For the text-containing cell, return its midpoint in (x, y) coordinate format. 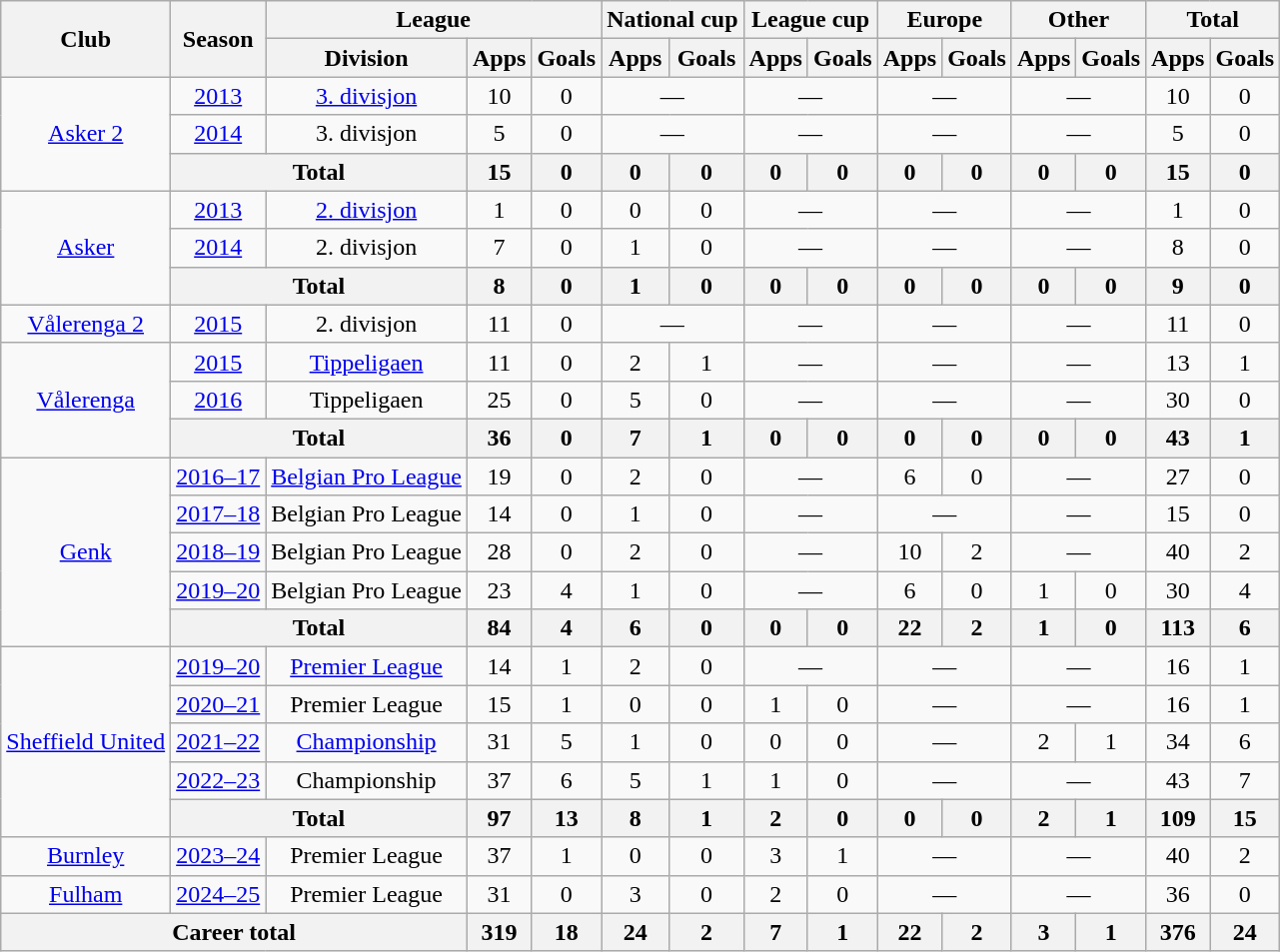
28 (499, 552)
27 (1178, 476)
2016–17 (218, 476)
2021–22 (218, 742)
2023–24 (218, 856)
2022–23 (218, 780)
Club (86, 39)
Vålerenga 2 (86, 324)
Sheffield United (86, 742)
2024–25 (218, 894)
Asker 2 (86, 134)
25 (499, 400)
Division (367, 58)
Asker (86, 248)
League (434, 20)
2020–21 (218, 704)
Vålerenga (86, 400)
319 (499, 932)
19 (499, 476)
Europe (944, 20)
2016 (218, 400)
84 (499, 628)
376 (1178, 932)
2018–19 (218, 552)
97 (499, 818)
League cup (810, 20)
23 (499, 590)
9 (1178, 286)
113 (1178, 628)
National cup (672, 20)
109 (1178, 818)
18 (567, 932)
2017–18 (218, 514)
Career total (234, 932)
Genk (86, 552)
Season (218, 39)
34 (1178, 742)
Fulham (86, 894)
Burnley (86, 856)
Other (1078, 20)
